From the cell containing the given text, extract its center point as (X, Y) coordinate. 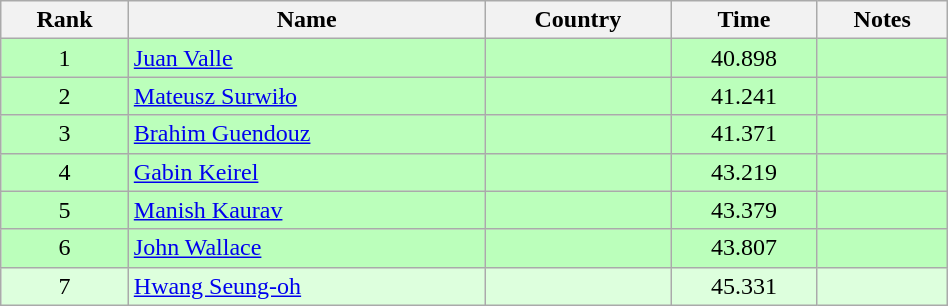
43.807 (744, 248)
3 (65, 134)
2 (65, 96)
43.379 (744, 210)
6 (65, 248)
43.219 (744, 172)
John Wallace (306, 248)
Hwang Seung-oh (306, 286)
5 (65, 210)
1 (65, 58)
40.898 (744, 58)
Gabin Keirel (306, 172)
Mateusz Surwiło (306, 96)
Notes (882, 20)
Manish Kaurav (306, 210)
Name (306, 20)
Brahim Guendouz (306, 134)
4 (65, 172)
Rank (65, 20)
Country (578, 20)
Juan Valle (306, 58)
7 (65, 286)
41.241 (744, 96)
41.371 (744, 134)
45.331 (744, 286)
Time (744, 20)
